Return (x, y) of the center of cell containing provided text 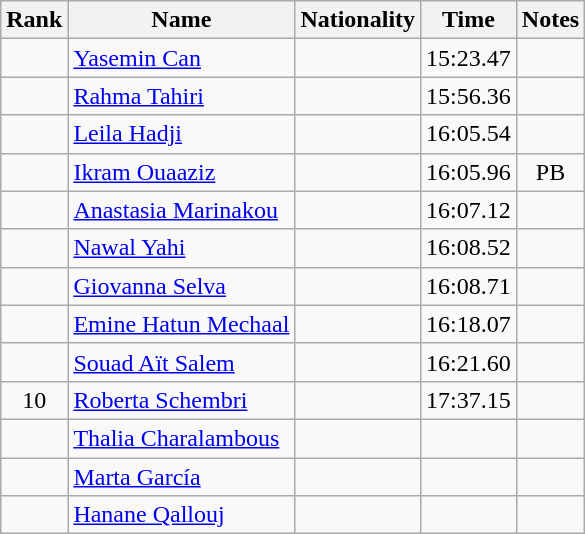
16:05.54 (469, 134)
Nawal Yahi (182, 248)
16:18.07 (469, 324)
Marta García (182, 477)
10 (34, 400)
16:05.96 (469, 172)
Anastasia Marinakou (182, 210)
17:37.15 (469, 400)
Rank (34, 20)
Leila Hadji (182, 134)
Thalia Charalambous (182, 438)
Rahma Tahiri (182, 96)
Giovanna Selva (182, 286)
Hanane Qallouj (182, 515)
Nationality (358, 20)
16:08.71 (469, 286)
16:21.60 (469, 362)
16:08.52 (469, 248)
15:56.36 (469, 96)
PB (550, 172)
Emine Hatun Mechaal (182, 324)
Yasemin Can (182, 58)
16:07.12 (469, 210)
Roberta Schembri (182, 400)
Time (469, 20)
Ikram Ouaaziz (182, 172)
Souad Aït Salem (182, 362)
15:23.47 (469, 58)
Notes (550, 20)
Name (182, 20)
